Search for the cell housing the specified text and yield its [X, Y] center coordinate. 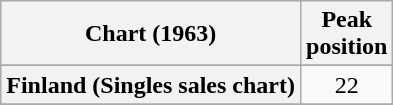
Finland (Singles sales chart) [151, 85]
Peakposition [347, 34]
Chart (1963) [151, 34]
22 [347, 85]
